Provide the [x, y] coordinate of the cell's center where the given text is located.  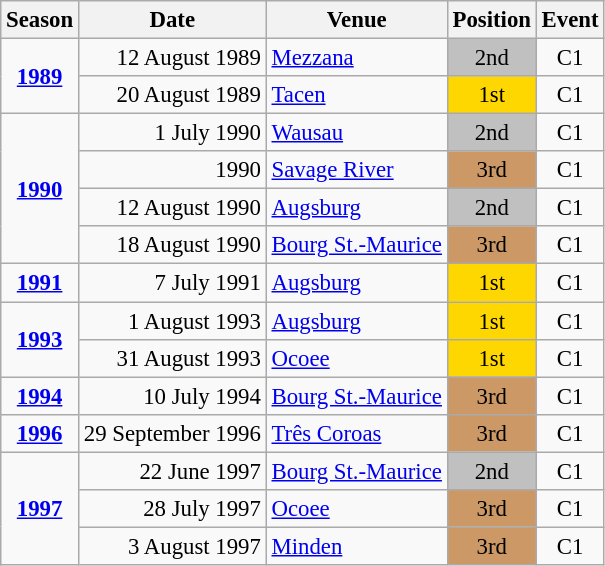
31 August 1993 [172, 358]
Position [492, 20]
7 July 1991 [172, 283]
1994 [40, 396]
Três Coroas [356, 433]
Season [40, 20]
1989 [40, 76]
18 August 1990 [172, 245]
1991 [40, 283]
28 July 1997 [172, 509]
12 August 1990 [172, 208]
1 August 1993 [172, 321]
12 August 1989 [172, 58]
1996 [40, 433]
10 July 1994 [172, 396]
Mezzana [356, 58]
Event [570, 20]
22 June 1997 [172, 471]
3 August 1997 [172, 546]
Date [172, 20]
Wausau [356, 133]
20 August 1989 [172, 95]
1997 [40, 508]
1 July 1990 [172, 133]
Tacen [356, 95]
1993 [40, 340]
Minden [356, 546]
29 September 1996 [172, 433]
Venue [356, 20]
Savage River [356, 170]
